Return [X, Y] of the center of cell containing provided text 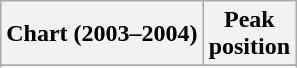
Peakposition [249, 34]
Chart (2003–2004) [102, 34]
